Return [x, y] of the center of cell containing provided text 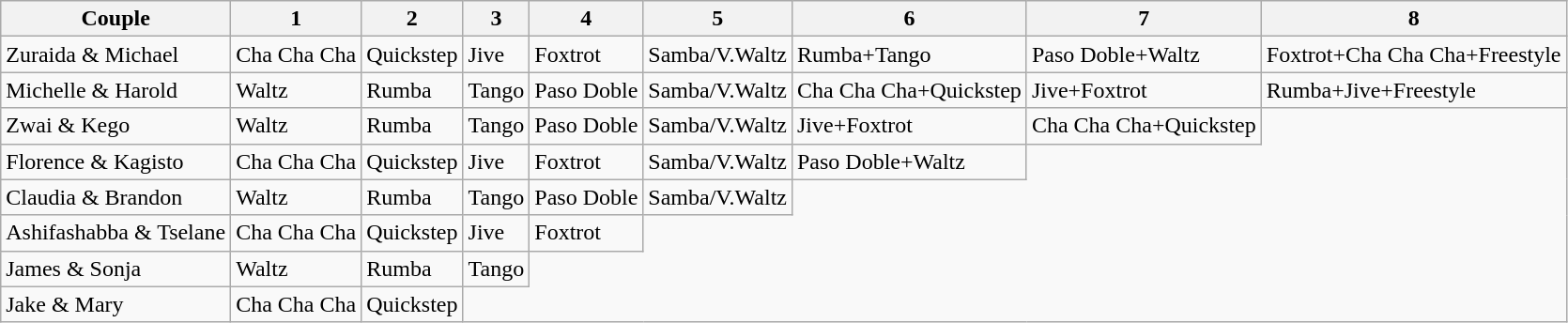
Claudia & Brandon [116, 197]
Couple [116, 19]
1 [297, 19]
Michelle & Harold [116, 90]
Zuraida & Michael [116, 54]
Rumba+Tango [909, 54]
8 [1414, 19]
6 [909, 19]
4 [586, 19]
Rumba+Jive+Freestyle [1414, 90]
Jake & Mary [116, 304]
3 [496, 19]
James & Sonja [116, 269]
Zwai & Kego [116, 126]
7 [1144, 19]
Florence & Kagisto [116, 161]
Ashifashabba & Tselane [116, 233]
Foxtrot+Cha Cha Cha+Freestyle [1414, 54]
2 [412, 19]
5 [717, 19]
